Provide the (X, Y) coordinate of the cell's center where the given text is located.  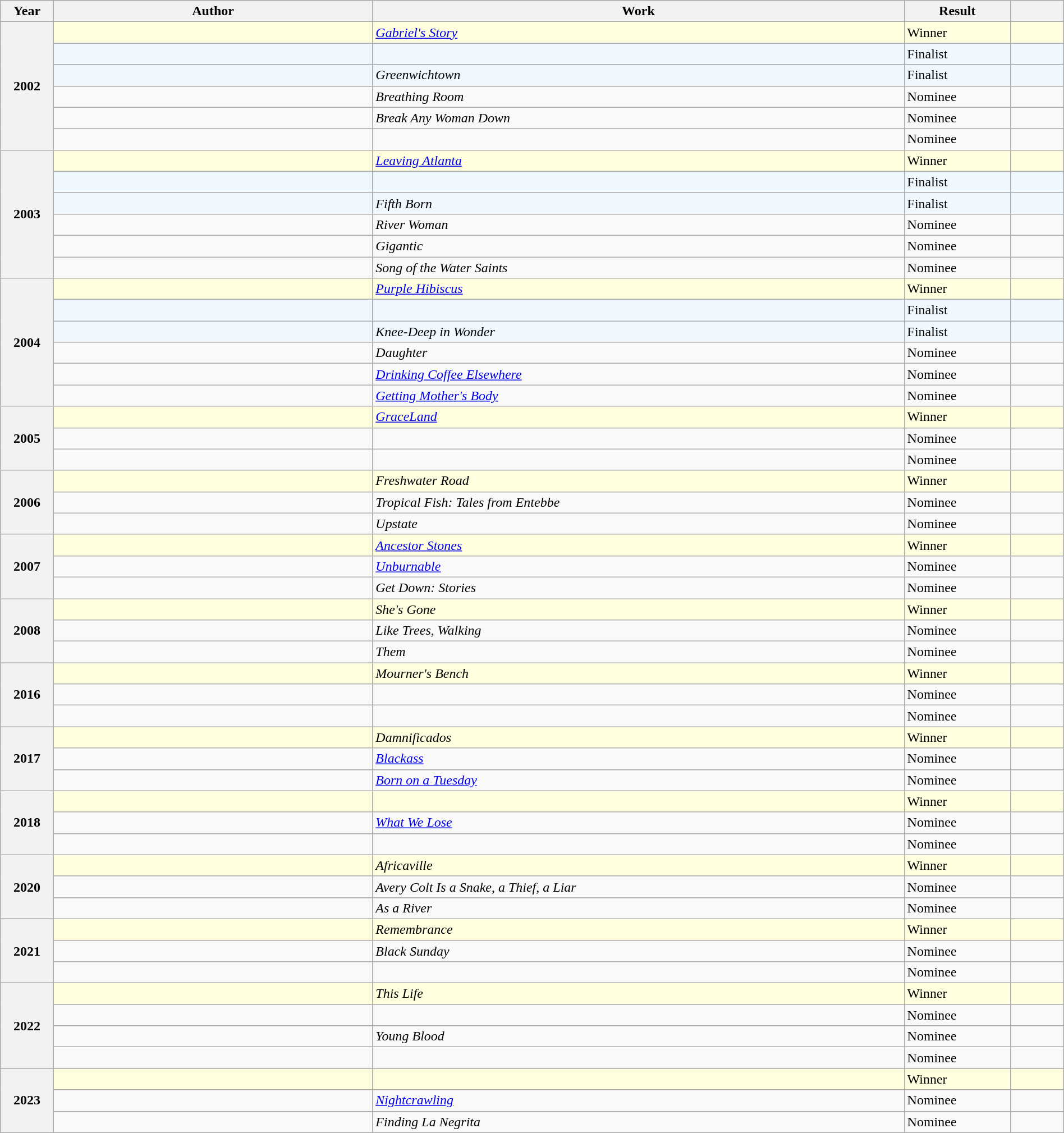
2022 (27, 1026)
Upstate (639, 524)
Purple Hibiscus (639, 289)
2020 (27, 887)
Born on a Tuesday (639, 780)
This Life (639, 994)
Song of the Water Saints (639, 268)
Leaving Atlanta (639, 160)
2017 (27, 759)
2016 (27, 695)
2008 (27, 630)
2004 (27, 342)
2003 (27, 214)
Like Trees, Walking (639, 631)
2018 (27, 823)
What We Lose (639, 823)
As a River (639, 908)
Getting Mother's Body (639, 396)
Unburnable (639, 566)
2021 (27, 951)
Them (639, 652)
River Woman (639, 224)
Black Sunday (639, 951)
2023 (27, 1100)
Daughter (639, 353)
Avery Colt Is a Snake, a Thief, a Liar (639, 887)
Author (213, 11)
Greenwichtown (639, 75)
Breathing Room (639, 97)
Drinking Coffee Elsewhere (639, 374)
2006 (27, 502)
Mourner's Bench (639, 673)
Year (27, 11)
Fifth Born (639, 203)
Gigantic (639, 246)
Result (957, 11)
Break Any Woman Down (639, 118)
Tropical Fish: Tales from Entebbe (639, 502)
Gabriel's Story (639, 33)
2002 (27, 86)
2007 (27, 566)
Knee-Deep in Wonder (639, 332)
2005 (27, 438)
Nightcrawling (639, 1100)
Finding La Negrita (639, 1122)
Damnificados (639, 737)
Young Blood (639, 1036)
GraceLand (639, 417)
Ancestor Stones (639, 545)
Remembrance (639, 929)
Blackass (639, 759)
Get Down: Stories (639, 588)
Freshwater Road (639, 481)
Work (639, 11)
Africaville (639, 865)
She's Gone (639, 609)
